From the cell containing the given text, extract its center point as (X, Y) coordinate. 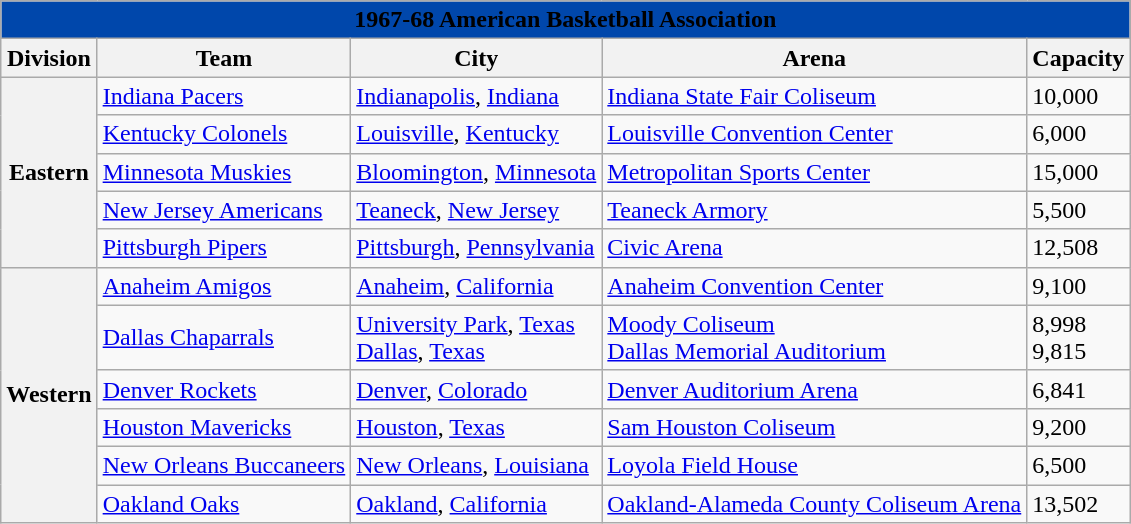
Pittsburgh Pipers (224, 248)
12,508 (1078, 248)
Loyola Field House (814, 465)
Anaheim Amigos (224, 286)
6,500 (1078, 465)
Dallas Chaparrals (224, 338)
Indiana Pacers (224, 96)
Oakland, California (476, 503)
Louisville Convention Center (814, 134)
Pittsburgh, Pennsylvania (476, 248)
Bloomington, Minnesota (476, 172)
Team (224, 58)
New Orleans, Louisiana (476, 465)
Metropolitan Sports Center (814, 172)
Anaheim Convention Center (814, 286)
Civic Arena (814, 248)
Louisville, Kentucky (476, 134)
Capacity (1078, 58)
Houston Mavericks (224, 427)
Denver, Colorado (476, 389)
University Park, Texas Dallas, Texas (476, 338)
Denver Rockets (224, 389)
New Orleans Buccaneers (224, 465)
Anaheim, California (476, 286)
6,841 (1078, 389)
Western (49, 394)
Houston, Texas (476, 427)
Kentucky Colonels (224, 134)
Teaneck, New Jersey (476, 210)
Moody Coliseum Dallas Memorial Auditorium (814, 338)
Denver Auditorium Arena (814, 389)
Oakland-Alameda County Coliseum Arena (814, 503)
13,502 (1078, 503)
Arena (814, 58)
15,000 (1078, 172)
Eastern (49, 172)
5,500 (1078, 210)
City (476, 58)
9,200 (1078, 427)
Sam Houston Coliseum (814, 427)
New Jersey Americans (224, 210)
6,000 (1078, 134)
Minnesota Muskies (224, 172)
Indiana State Fair Coliseum (814, 96)
Division (49, 58)
Indianapolis, Indiana (476, 96)
Oakland Oaks (224, 503)
1967-68 American Basketball Association (566, 20)
9,100 (1078, 286)
Teaneck Armory (814, 210)
10,000 (1078, 96)
8,998 9,815 (1078, 338)
